Scan for the cell matching the given text and deliver its [x, y] coordinate at center. 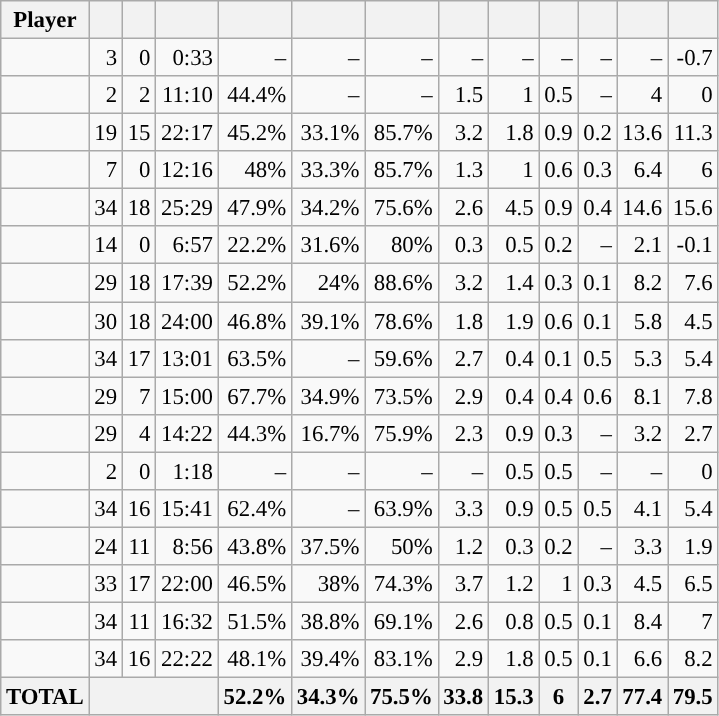
-0.7 [693, 58]
1.3 [463, 170]
22:00 [188, 584]
2.3 [463, 433]
24:00 [188, 321]
44.4% [254, 95]
4.1 [642, 509]
11:10 [188, 95]
77.4 [642, 697]
48% [254, 170]
14 [106, 245]
46.8% [254, 321]
6.4 [642, 170]
25:29 [188, 208]
6.6 [642, 659]
22:22 [188, 659]
74.3% [402, 584]
3.7 [463, 584]
44.3% [254, 433]
67.7% [254, 396]
34.2% [328, 208]
33 [106, 584]
13:01 [188, 358]
12:16 [188, 170]
83.1% [402, 659]
-0.1 [693, 245]
11.3 [693, 133]
75.6% [402, 208]
33.1% [328, 133]
48.1% [254, 659]
62.4% [254, 509]
39.1% [328, 321]
0.8 [513, 621]
6:57 [188, 245]
Player [45, 20]
22:17 [188, 133]
17:39 [188, 283]
73.5% [402, 396]
7.8 [693, 396]
34.9% [328, 396]
0:33 [188, 58]
75.5% [402, 697]
1.4 [513, 283]
24 [106, 546]
8.1 [642, 396]
30 [106, 321]
14.6 [642, 208]
50% [402, 546]
47.9% [254, 208]
19 [106, 133]
22.2% [254, 245]
38% [328, 584]
8:56 [188, 546]
79.5 [693, 697]
33.8 [463, 697]
24% [328, 283]
6.5 [693, 584]
7.6 [693, 283]
75.9% [402, 433]
80% [402, 245]
59.6% [402, 358]
5.3 [642, 358]
3 [106, 58]
15:41 [188, 509]
63.9% [402, 509]
69.1% [402, 621]
16.7% [328, 433]
1:18 [188, 471]
46.5% [254, 584]
15:00 [188, 396]
51.5% [254, 621]
2.1 [642, 245]
16:32 [188, 621]
8.4 [642, 621]
15 [138, 133]
45.2% [254, 133]
43.8% [254, 546]
TOTAL [45, 697]
34.3% [328, 697]
31.6% [328, 245]
39.4% [328, 659]
38.8% [328, 621]
5.8 [642, 321]
15.6 [693, 208]
88.6% [402, 283]
13.6 [642, 133]
1.5 [463, 95]
63.5% [254, 358]
33.3% [328, 170]
78.6% [402, 321]
14:22 [188, 433]
15.3 [513, 697]
37.5% [328, 546]
